Capture the cell that displays the provided text and extract its (x, y) central coordinate. 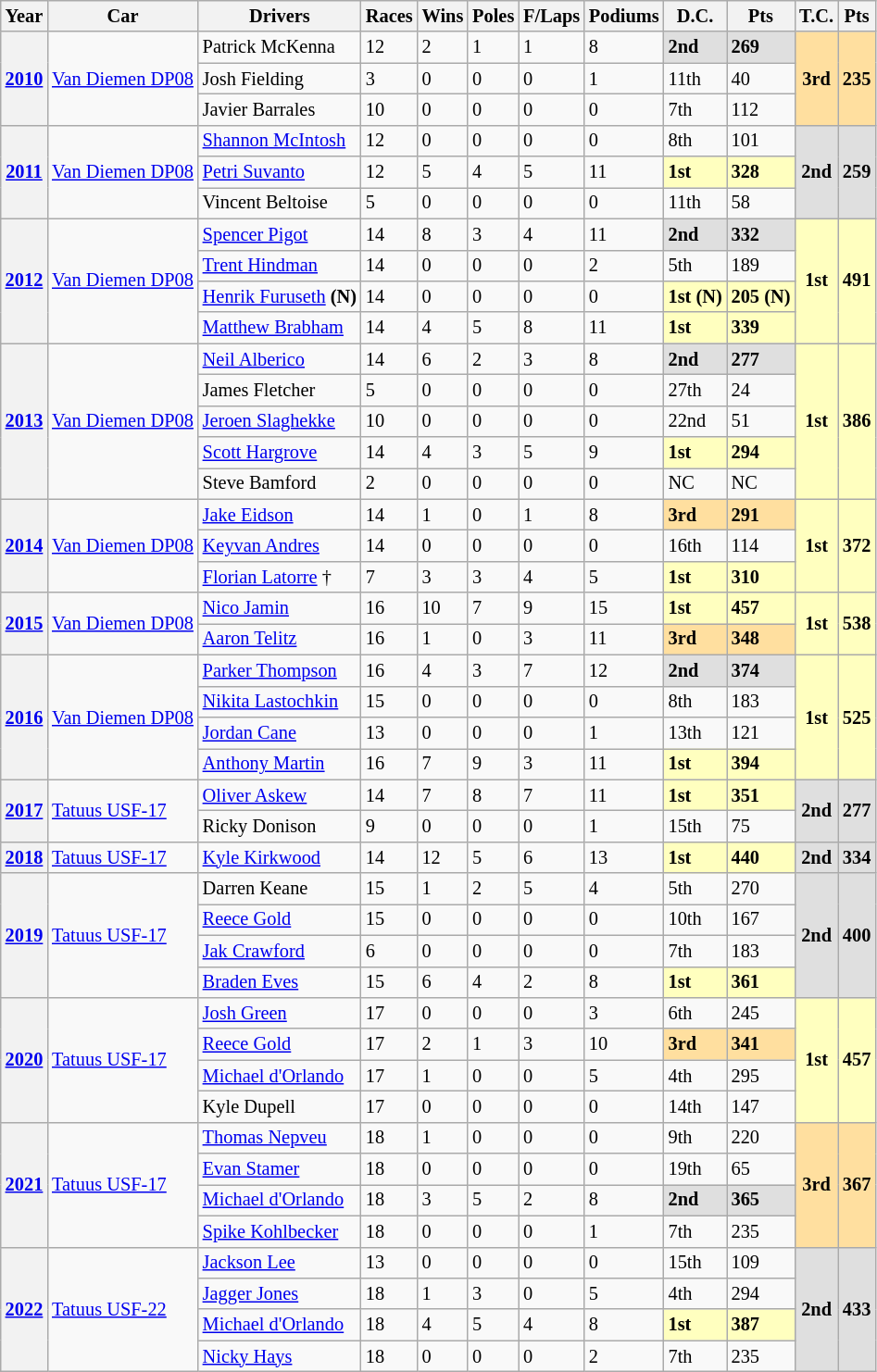
Drivers (280, 16)
58 (761, 203)
328 (761, 172)
Jak Crawford (280, 951)
147 (761, 1106)
Nikita Lastochkin (280, 702)
351 (761, 795)
245 (761, 1013)
Year (24, 16)
433 (857, 1309)
269 (761, 47)
Steve Bamford (280, 483)
2019 (24, 935)
259 (857, 172)
T.C. (817, 16)
6th (695, 1013)
372 (857, 546)
2015 (24, 624)
Petri Suvanto (280, 172)
Jordan Cane (280, 732)
Kyle Dupell (280, 1106)
367 (857, 1185)
Tatuus USF-22 (122, 1309)
Aaron Telitz (280, 639)
Florian Latorre † (280, 577)
F/Laps (552, 16)
14th (695, 1106)
Car (122, 16)
Oliver Askew (280, 795)
491 (857, 281)
341 (761, 1044)
361 (761, 982)
16th (695, 545)
270 (761, 889)
Poles (493, 16)
114 (761, 545)
Nico Jamin (280, 608)
400 (857, 935)
2016 (24, 717)
Ricky Donison (280, 826)
109 (761, 1263)
24 (761, 390)
2017 (24, 811)
51 (761, 421)
374 (761, 670)
Jagger Jones (280, 1293)
Darren Keane (280, 889)
189 (761, 266)
386 (857, 421)
Thomas Nepveu (280, 1138)
525 (857, 717)
Anthony Martin (280, 764)
Jeroen Slaghekke (280, 421)
Scott Hargrove (280, 453)
75 (761, 826)
Podiums (624, 16)
D.C. (695, 16)
Keyvan Andres (280, 545)
295 (761, 1076)
Wins (443, 16)
Parker Thompson (280, 670)
220 (761, 1138)
1st (N) (695, 296)
332 (761, 234)
Javier Barrales (280, 109)
40 (761, 79)
167 (761, 919)
22nd (695, 421)
538 (857, 624)
Shannon McIntosh (280, 141)
Races (389, 16)
Braden Eves (280, 982)
310 (761, 577)
10th (695, 919)
Patrick McKenna (280, 47)
27th (695, 390)
112 (761, 109)
Josh Green (280, 1013)
Kyle Kirkwood (280, 857)
65 (761, 1169)
348 (761, 639)
387 (761, 1325)
2020 (24, 1059)
Josh Fielding (280, 79)
2021 (24, 1185)
334 (857, 857)
Spencer Pigot (280, 234)
19th (695, 1169)
2022 (24, 1309)
Trent Hindman (280, 266)
Spike Kohlbecker (280, 1231)
Henrik Furuseth (N) (280, 296)
Nicky Hays (280, 1356)
Jake Eidson (280, 515)
Matthew Brabham (280, 328)
365 (761, 1200)
2011 (24, 172)
339 (761, 328)
9th (695, 1138)
394 (761, 764)
James Fletcher (280, 390)
Evan Stamer (280, 1169)
2010 (24, 78)
Jackson Lee (280, 1263)
2012 (24, 281)
440 (761, 857)
291 (761, 515)
121 (761, 732)
Vincent Beltoise (280, 203)
2013 (24, 421)
101 (761, 141)
Neil Alberico (280, 359)
2014 (24, 546)
2018 (24, 857)
13th (695, 732)
205 (N) (761, 296)
